Identify which cell holds the provided text, then report its (X, Y) central coordinate. 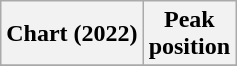
Chart (2022) (72, 34)
Peakposition (189, 34)
